Find where the given text appears and provide that cell's center as [X, Y] coordinate. 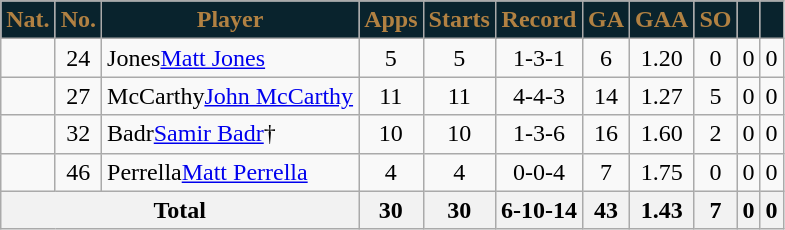
SO [716, 20]
6 [606, 58]
1.60 [662, 134]
Total [180, 210]
JonesMatt Jones [230, 58]
1.75 [662, 172]
14 [606, 96]
Record [538, 20]
No. [78, 20]
0-0-4 [538, 172]
43 [606, 210]
1.43 [662, 210]
1-3-6 [538, 134]
16 [606, 134]
GAA [662, 20]
Player [230, 20]
46 [78, 172]
Starts [459, 20]
1-3-1 [538, 58]
BadrSamir Badr† [230, 134]
1.27 [662, 96]
McCarthyJohn McCarthy [230, 96]
Apps [391, 20]
Nat. [28, 20]
6-10-14 [538, 210]
24 [78, 58]
1.20 [662, 58]
27 [78, 96]
PerrellaMatt Perrella [230, 172]
4-4-3 [538, 96]
GA [606, 20]
2 [716, 134]
32 [78, 134]
